Search for the cell housing the specified text and yield its [X, Y] center coordinate. 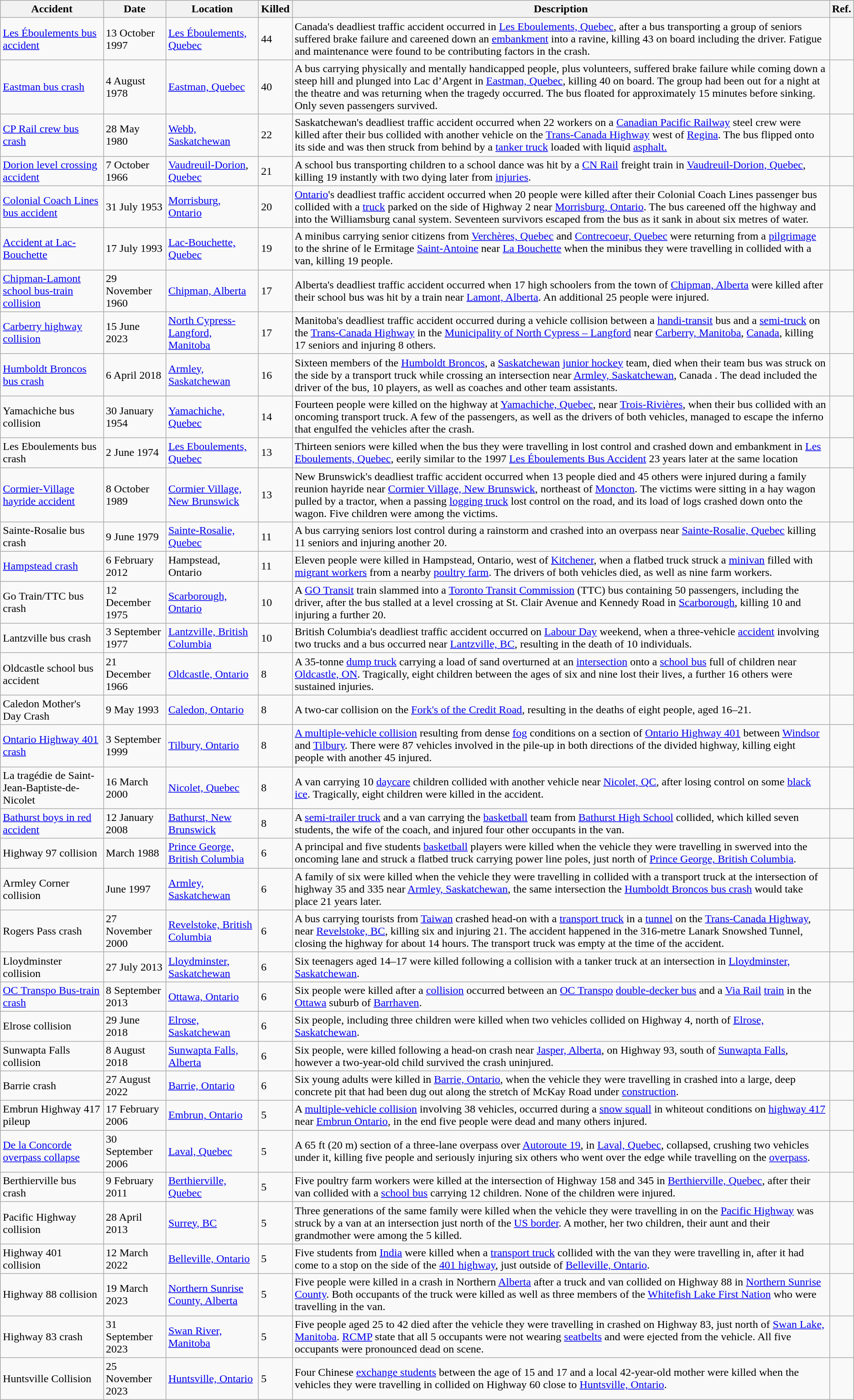
30 September 2006 [135, 1151]
Ref. [841, 9]
4 August 1978 [135, 87]
Location [212, 9]
Barrie crash [52, 1086]
Six teenagers aged 14–17 were killed following a collision with a tanker truck at an intersection in Lloydminster, Saskatchewan. [561, 966]
21 [276, 171]
Highway 83 crash [52, 1337]
27 July 2013 [135, 966]
Embrun, Ontario [212, 1115]
Armley Corner collision [52, 889]
Yamachiche bus collision [52, 417]
8 September 2013 [135, 997]
9 June 1979 [135, 537]
Les Eboulements bus crash [52, 453]
Tilbury, Ontario [212, 746]
Accident at Lac-Bouchette [52, 249]
Morrisburg, Ontario [212, 207]
Webb, Saskatchewan [212, 135]
CP Rail crew bus crash [52, 135]
Sainte-Rosalie bus crash [52, 537]
Barrie, Ontario [212, 1086]
9 May 1993 [135, 710]
8 August 2018 [135, 1056]
Lloydminster, Saskatchewan [212, 966]
Elrose collision [52, 1026]
Sunwapta Falls collision [52, 1056]
Revelstoke, British Columbia [212, 931]
Hampstead, Ontario [212, 567]
Ottawa, Ontario [212, 997]
Scarborough, Ontario [212, 602]
12 March 2022 [135, 1259]
14 [276, 417]
De la Concorde overpass collapse [52, 1151]
Caledon, Ontario [212, 710]
Chipman, Alberta [212, 291]
Six people were killed after a collision occurred between an OC Transpo double-decker bus and a Via Rail train in the Ottawa suburb of Barrhaven. [561, 997]
La tragédie de Saint-Jean-Baptiste-de-Nicolet [52, 788]
Highway 97 collision [52, 853]
29 November1960 [135, 291]
6 April 2018 [135, 375]
Bathurst, New Brunswick [212, 823]
28 April 2013 [135, 1223]
3 September 1977 [135, 638]
31 September 2023 [135, 1337]
Cormier-Village hayride accident [52, 495]
40 [276, 87]
Prince George, British Columbia [212, 853]
17 July 1993 [135, 249]
8 October 1989 [135, 495]
Pacific Highway collision [52, 1223]
Laval, Quebec [212, 1151]
17 February 2006 [135, 1115]
Ontario Highway 401 crash [52, 746]
12 January 2008 [135, 823]
16 March 2000 [135, 788]
Eastman, Quebec [212, 87]
19 [276, 249]
North Cypress-Langford, Manitoba [212, 333]
Oldcastle school bus accident [52, 674]
29 June 2018 [135, 1026]
Les Éboulements, Quebec [212, 39]
31 July 1953 [135, 207]
Northern Sunrise County, Alberta [212, 1295]
Caledon Mother's Day Crash [52, 710]
Nicolet, Quebec [212, 788]
Hampstead crash [52, 567]
Carberry highway collision [52, 333]
Les Eboulements, Quebec [212, 453]
3 September 1999 [135, 746]
Sunwapta Falls, Alberta [212, 1056]
June 1997 [135, 889]
Dorion level crossing accident [52, 171]
Huntsville, Ontario [212, 1379]
Lloydminster collision [52, 966]
March 1988 [135, 853]
Surrey, BC [212, 1223]
6 February 2012 [135, 567]
Sainte-Rosalie, Quebec [212, 537]
Colonial Coach Lines bus accident [52, 207]
Elrose, Saskatchewan [212, 1026]
44 [276, 39]
7 October1966 [135, 171]
25 November 2023 [135, 1379]
Embrun Highway 417 pileup [52, 1115]
Humboldt Broncos bus crash [52, 375]
28 May 1980 [135, 135]
27 November 2000 [135, 931]
Highway 401 collision [52, 1259]
Killed [276, 9]
Highway 88 collision [52, 1295]
Accident [52, 9]
30 January 1954 [135, 417]
Vaudreuil-Dorion, Quebec [212, 171]
Lac-Bouchette, Quebec [212, 249]
Six people, including three children were killed when two vehicles collided on Highway 4, north of Elrose, Saskatchewan. [561, 1026]
Bathurst boys in red accident [52, 823]
Berthierville, Quebec [212, 1187]
Description [561, 9]
19 March 2023 [135, 1295]
27 August 2022 [135, 1086]
Chipman-Lamont school bus-train collision [52, 291]
OC Transpo Bus-train crash [52, 997]
Swan River, Manitoba [212, 1337]
12 December 1975 [135, 602]
Lantzville bus crash [52, 638]
Eastman bus crash [52, 87]
13 October 1997 [135, 39]
Yamachiche, Quebec [212, 417]
Cormier Village, New Brunswick [212, 495]
16 [276, 375]
20 [276, 207]
Date [135, 9]
Lantzville, British Columbia [212, 638]
2 June 1974 [135, 453]
15 June 2023 [135, 333]
A two-car collision on the Fork's of the Credit Road, resulting in the deaths of eight people, aged 16–21. [561, 710]
Go Train/TTC bus crash [52, 602]
Berthierville bus crash [52, 1187]
Rogers Pass crash [52, 931]
Huntsville Collision [52, 1379]
21 December 1966 [135, 674]
9 February 2011 [135, 1187]
Oldcastle, Ontario [212, 674]
Les Éboulements bus accident [52, 39]
22 [276, 135]
Belleville, Ontario [212, 1259]
